Detect which cell encompasses the target text, then output its [x, y] center coordinate. 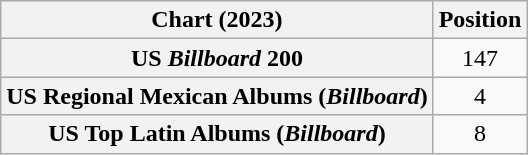
147 [480, 58]
US Top Latin Albums (Billboard) [217, 134]
US Billboard 200 [217, 58]
8 [480, 134]
US Regional Mexican Albums (Billboard) [217, 96]
Chart (2023) [217, 20]
Position [480, 20]
4 [480, 96]
